Locate the cell with the specified text and output its [x, y] center coordinate. 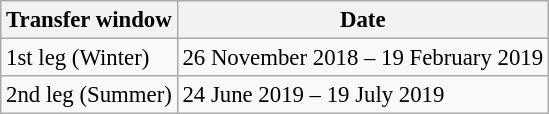
Date [362, 20]
26 November 2018 – 19 February 2019 [362, 58]
24 June 2019 – 19 July 2019 [362, 95]
1st leg (Winter) [89, 58]
2nd leg (Summer) [89, 95]
Transfer window [89, 20]
